Find where the given text appears and provide that cell's center as [X, Y] coordinate. 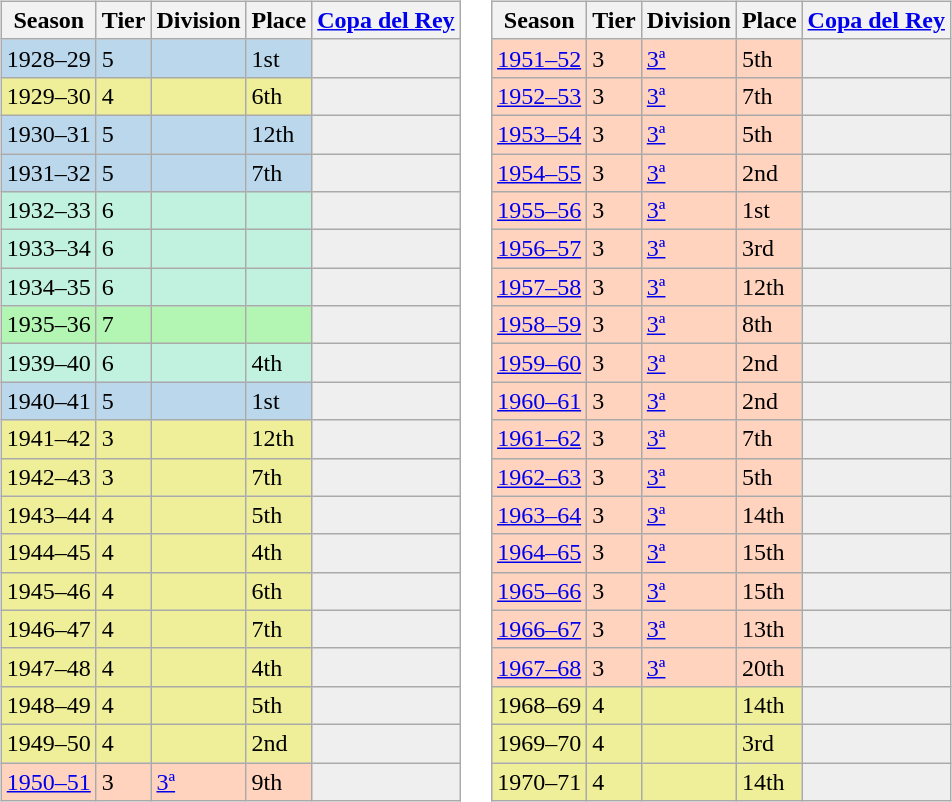
1935–36 [48, 325]
1934–35 [48, 287]
1941–42 [48, 439]
1948–49 [48, 705]
1929–30 [48, 96]
1943–44 [48, 515]
1960–61 [540, 401]
1946–47 [48, 629]
1944–45 [48, 553]
1945–46 [48, 591]
1961–62 [540, 439]
1932–33 [48, 211]
1947–48 [48, 667]
1963–64 [540, 515]
1967–68 [540, 667]
1956–57 [540, 249]
1970–71 [540, 781]
1939–40 [48, 363]
1928–29 [48, 58]
1949–50 [48, 743]
1950–51 [48, 781]
1955–56 [540, 211]
1965–66 [540, 591]
9th [279, 781]
7 [124, 325]
1962–63 [540, 477]
20th [769, 667]
1952–53 [540, 96]
1940–41 [48, 401]
1966–67 [540, 629]
1933–34 [48, 249]
1968–69 [540, 705]
1930–31 [48, 134]
1969–70 [540, 743]
1959–60 [540, 363]
1953–54 [540, 134]
1964–65 [540, 553]
8th [769, 325]
13th [769, 629]
1931–32 [48, 173]
1942–43 [48, 477]
1951–52 [540, 58]
1957–58 [540, 287]
1954–55 [540, 173]
1958–59 [540, 325]
